Scan for the cell matching the given text and deliver its (x, y) coordinate at center. 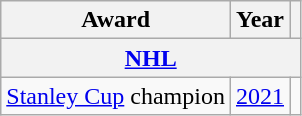
Award (116, 20)
Year (260, 20)
2021 (260, 96)
NHL (151, 58)
Stanley Cup champion (116, 96)
